From the cell containing the given text, extract its center point as (x, y) coordinate. 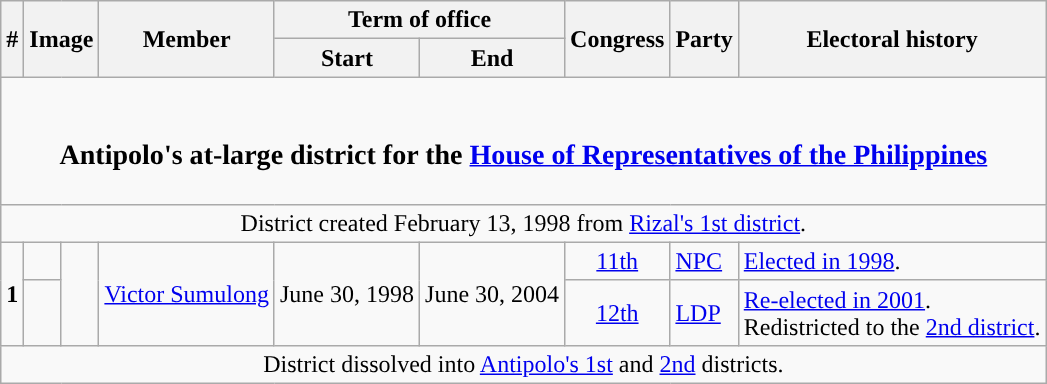
Re-elected in 2001.Redistricted to the 2nd district. (892, 312)
1 (12, 294)
End (492, 58)
District created February 13, 1998 from Rizal's 1st district. (524, 223)
Term of office (419, 20)
Party (704, 39)
June 30, 1998 (346, 294)
Electoral history (892, 39)
Image (62, 39)
12th (618, 312)
Elected in 1998. (892, 261)
Victor Sumulong (187, 294)
Start (346, 58)
NPC (704, 261)
# (12, 39)
LDP (704, 312)
June 30, 2004 (492, 294)
Congress (618, 39)
Member (187, 39)
Antipolo's at-large district for the House of Representatives of the Philippines (524, 140)
11th (618, 261)
District dissolved into Antipolo's 1st and 2nd districts. (524, 364)
